Capture the cell that displays the provided text and extract its [x, y] central coordinate. 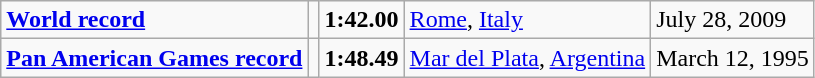
July 28, 2009 [733, 20]
March 12, 1995 [733, 58]
Mar del Plata, Argentina [528, 58]
Rome, Italy [528, 20]
Pan American Games record [154, 58]
1:42.00 [362, 20]
1:48.49 [362, 58]
World record [154, 20]
